Determine the (X, Y) coordinate at the center of the cell enclosing the given text.  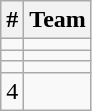
# (12, 20)
Team (58, 20)
4 (12, 91)
